Scan for the cell matching the given text and deliver its (X, Y) coordinate at center. 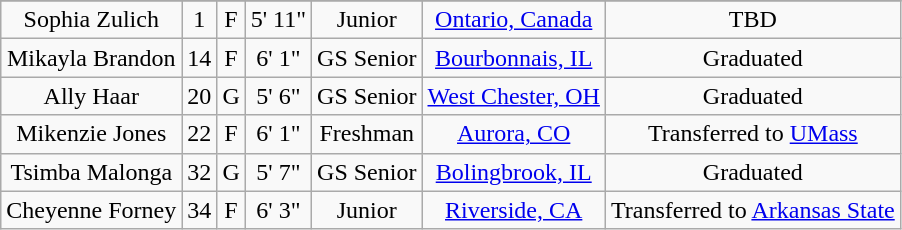
Bourbonnais, IL (514, 58)
Ontario, Canada (514, 20)
Cheyenne Forney (92, 210)
Mikayla Brandon (92, 58)
34 (200, 210)
Bolingbrook, IL (514, 172)
20 (200, 96)
Transferred to UMass (752, 134)
5' 11" (278, 20)
5' 6" (278, 96)
Transferred to Arkansas State (752, 210)
TBD (752, 20)
5' 7" (278, 172)
Freshman (367, 134)
32 (200, 172)
Riverside, CA (514, 210)
1 (200, 20)
Ally Haar (92, 96)
Sophia Zulich (92, 20)
14 (200, 58)
6' 3" (278, 210)
West Chester, OH (514, 96)
Mikenzie Jones (92, 134)
Tsimba Malonga (92, 172)
Aurora, CO (514, 134)
22 (200, 134)
